Scan for the cell matching the given text and deliver its [X, Y] coordinate at center. 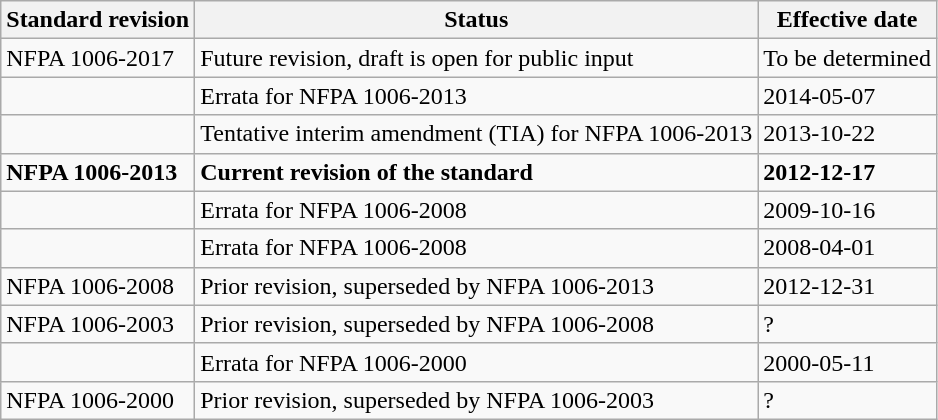
2013-10-22 [848, 134]
NFPA 1006-2013 [98, 172]
Tentative interim amendment (TIA) for NFPA 1006-2013 [476, 134]
Errata for NFPA 1006-2000 [476, 362]
NFPA 1006-2000 [98, 400]
2000-05-11 [848, 362]
Future revision, draft is open for public input [476, 58]
Errata for NFPA 1006-2013 [476, 96]
Prior revision, superseded by NFPA 1006-2013 [476, 286]
Prior revision, superseded by NFPA 1006-2008 [476, 324]
NFPA 1006-2017 [98, 58]
2009-10-16 [848, 210]
2014-05-07 [848, 96]
Current revision of the standard [476, 172]
Standard revision [98, 20]
NFPA 1006-2008 [98, 286]
Effective date [848, 20]
2012-12-17 [848, 172]
Prior revision, superseded by NFPA 1006-2003 [476, 400]
Status [476, 20]
To be determined [848, 58]
NFPA 1006-2003 [98, 324]
2008-04-01 [848, 248]
2012-12-31 [848, 286]
